Capture the cell that displays the provided text and extract its [x, y] central coordinate. 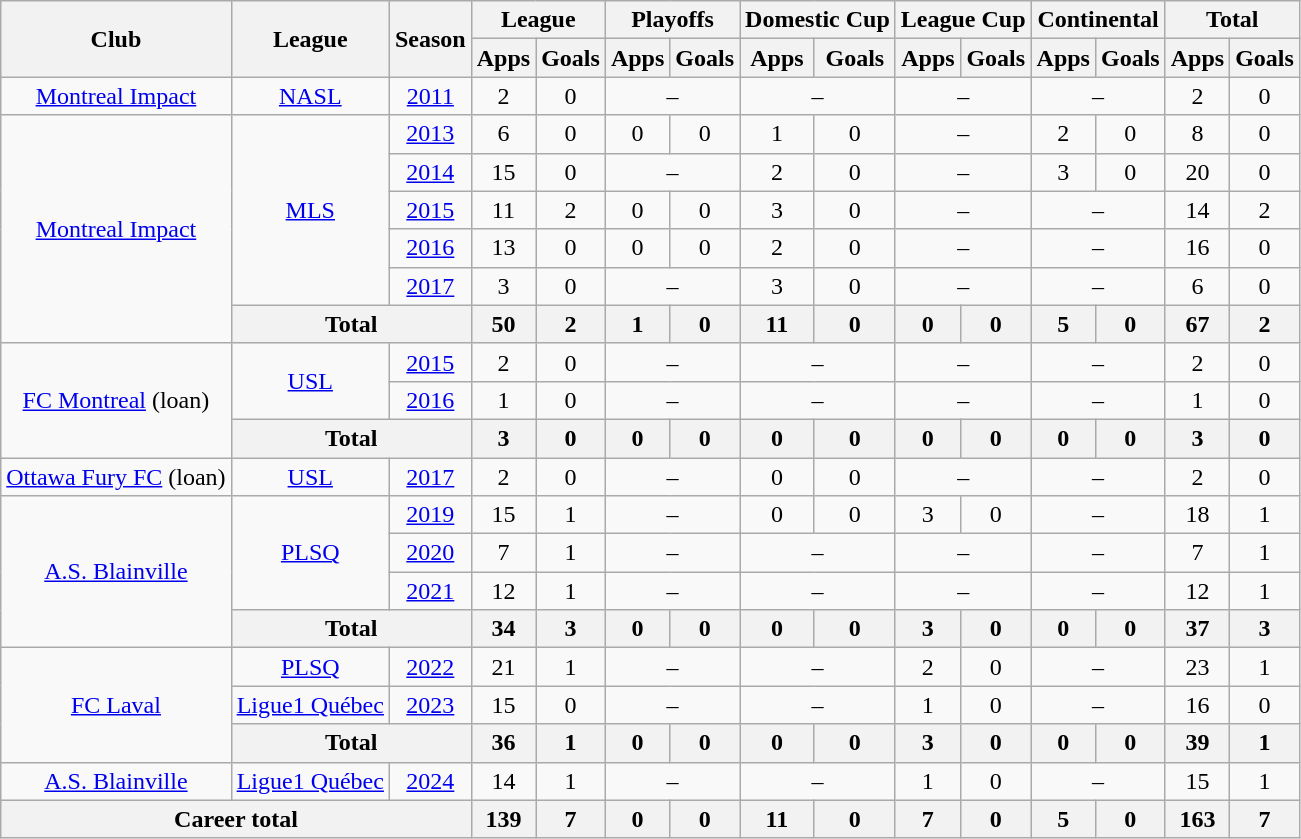
163 [1197, 819]
36 [503, 743]
Continental [1098, 20]
18 [1197, 515]
Ottawa Fury FC (loan) [116, 477]
34 [503, 629]
139 [503, 819]
2021 [430, 591]
23 [1197, 667]
Domestic Cup [818, 20]
20 [1197, 172]
FC Montreal (loan) [116, 400]
Playoffs [672, 20]
Season [430, 39]
2013 [430, 134]
67 [1197, 324]
2011 [430, 96]
2014 [430, 172]
Career total [236, 819]
50 [503, 324]
21 [503, 667]
2024 [430, 781]
MLS [310, 210]
37 [1197, 629]
8 [1197, 134]
2023 [430, 705]
Club [116, 39]
39 [1197, 743]
NASL [310, 96]
League Cup [963, 20]
13 [503, 248]
2022 [430, 667]
2019 [430, 515]
2020 [430, 553]
FC Laval [116, 705]
